Return the (X, Y) coordinate for the center point of the cell that contains the specified text.  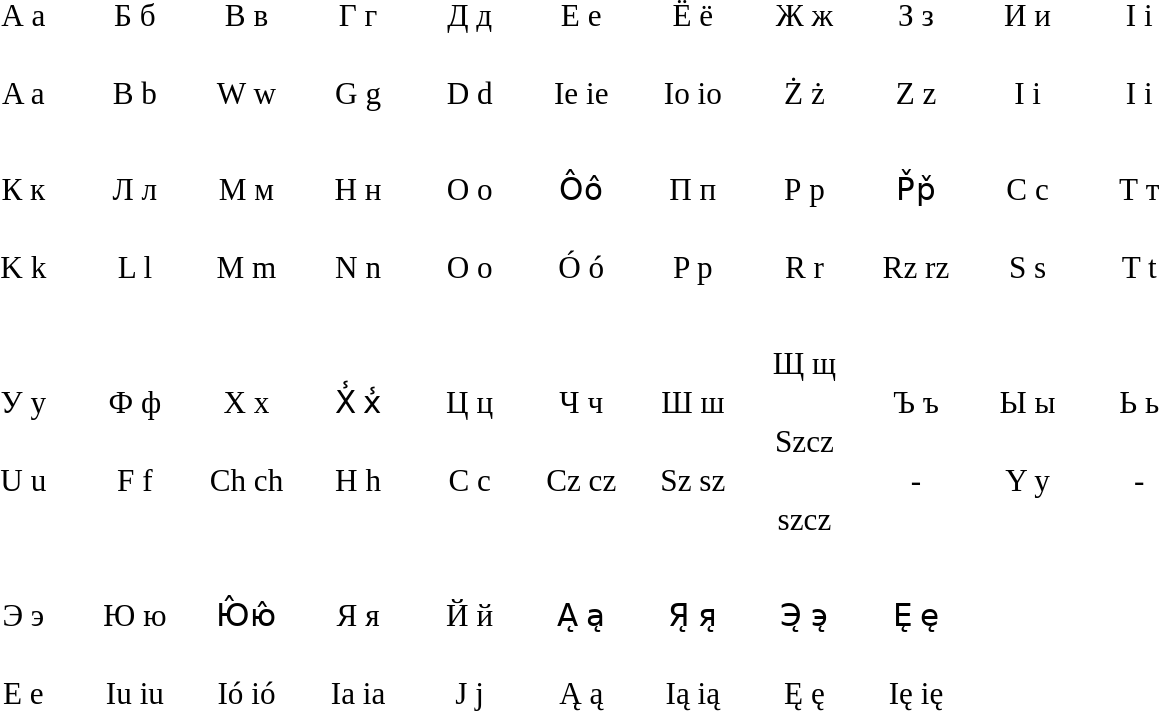
М мM m (246, 228)
Р рR r (804, 228)
О оO o (470, 228)
Ы ыY y (1028, 442)
Ц цC c (470, 442)
Р̌р̌Rz rz (916, 228)
С сS s (1028, 228)
П пP p (694, 228)
Ш шSz sz (694, 442)
Щ щSzcz szcz (804, 442)
Ф фF f (136, 442)
Н нN n (358, 228)
Л лL l (136, 228)
О̂о̂Ó ó (582, 228)
Ч чCz cz (582, 442)
Ъ ъ- (916, 442)
Х̾ х̾H h (358, 442)
Х хCh ch (246, 442)
